Identify which cell holds the provided text, then report its (x, y) central coordinate. 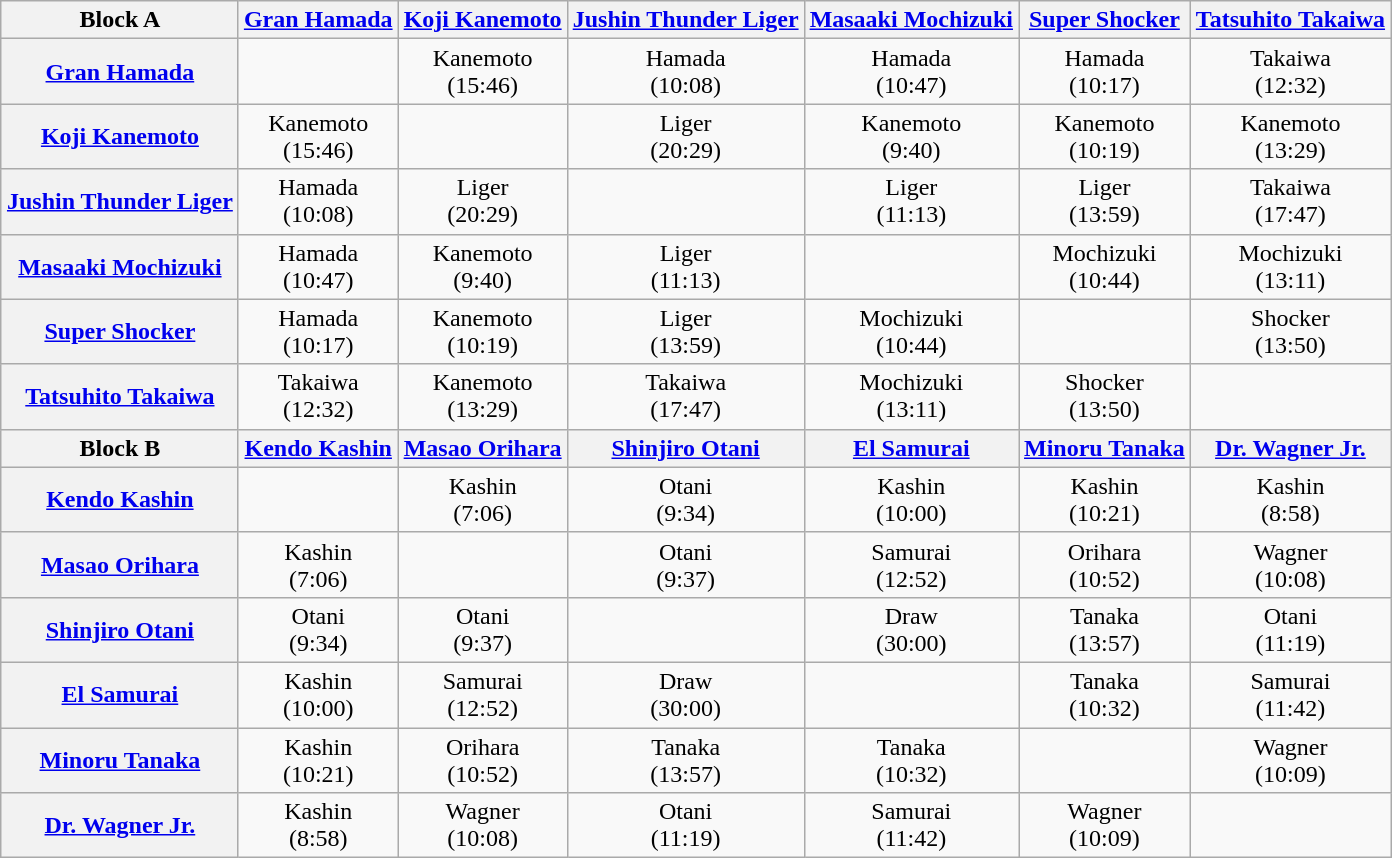
Block B (120, 448)
Block A (120, 20)
